Return the [X, Y] coordinate for the center point of the cell that contains the specified text.  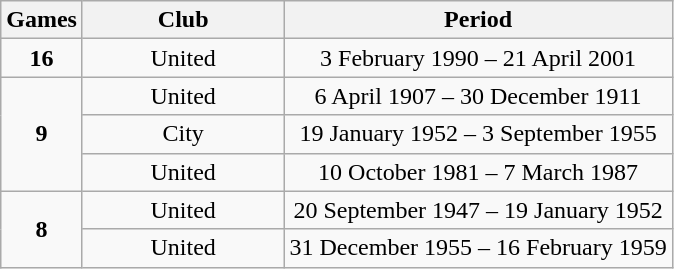
19 January 1952 – 3 September 1955 [478, 134]
8 [42, 229]
31 December 1955 – 16 February 1959 [478, 248]
20 September 1947 – 19 January 1952 [478, 210]
6 April 1907 – 30 December 1911 [478, 96]
City [182, 134]
Club [182, 20]
10 October 1981 – 7 March 1987 [478, 172]
9 [42, 134]
16 [42, 58]
Period [478, 20]
3 February 1990 – 21 April 2001 [478, 58]
Games [42, 20]
